Return [X, Y] of the center of cell containing provided text 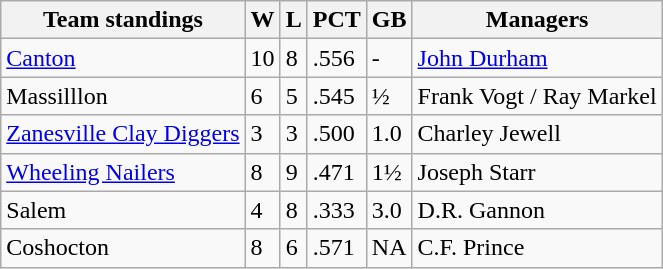
Charley Jewell [537, 134]
Team standings [123, 20]
GB [389, 20]
1½ [389, 172]
D.R. Gannon [537, 210]
.333 [336, 210]
Managers [537, 20]
5 [294, 96]
- [389, 58]
.556 [336, 58]
4 [262, 210]
Joseph Starr [537, 172]
PCT [336, 20]
.500 [336, 134]
3.0 [389, 210]
1.0 [389, 134]
.471 [336, 172]
Frank Vogt / Ray Markel [537, 96]
C.F. Prince [537, 248]
John Durham [537, 58]
9 [294, 172]
.545 [336, 96]
Wheeling Nailers [123, 172]
W [262, 20]
.571 [336, 248]
10 [262, 58]
Zanesville Clay Diggers [123, 134]
Canton [123, 58]
½ [389, 96]
L [294, 20]
Salem [123, 210]
Massilllon [123, 96]
NA [389, 248]
Coshocton [123, 248]
